For the text-containing cell, return its midpoint in [X, Y] coordinate format. 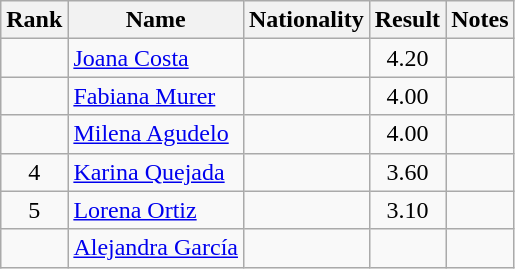
Rank [34, 20]
4 [34, 172]
3.60 [407, 172]
3.10 [407, 210]
Name [156, 20]
Karina Quejada [156, 172]
5 [34, 210]
Joana Costa [156, 58]
Fabiana Murer [156, 96]
Result [407, 20]
Milena Agudelo [156, 134]
4.20 [407, 58]
Nationality [306, 20]
Alejandra García [156, 248]
Notes [480, 20]
Lorena Ortiz [156, 210]
